For the text-containing cell, return its midpoint in (x, y) coordinate format. 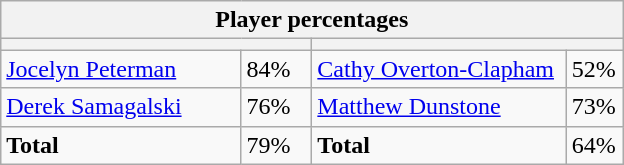
Derek Samagalski (121, 107)
64% (594, 145)
Cathy Overton-Clapham (439, 69)
76% (276, 107)
79% (276, 145)
52% (594, 69)
73% (594, 107)
Matthew Dunstone (439, 107)
84% (276, 69)
Player percentages (312, 20)
Jocelyn Peterman (121, 69)
